For the text-containing cell, return its midpoint in [X, Y] coordinate format. 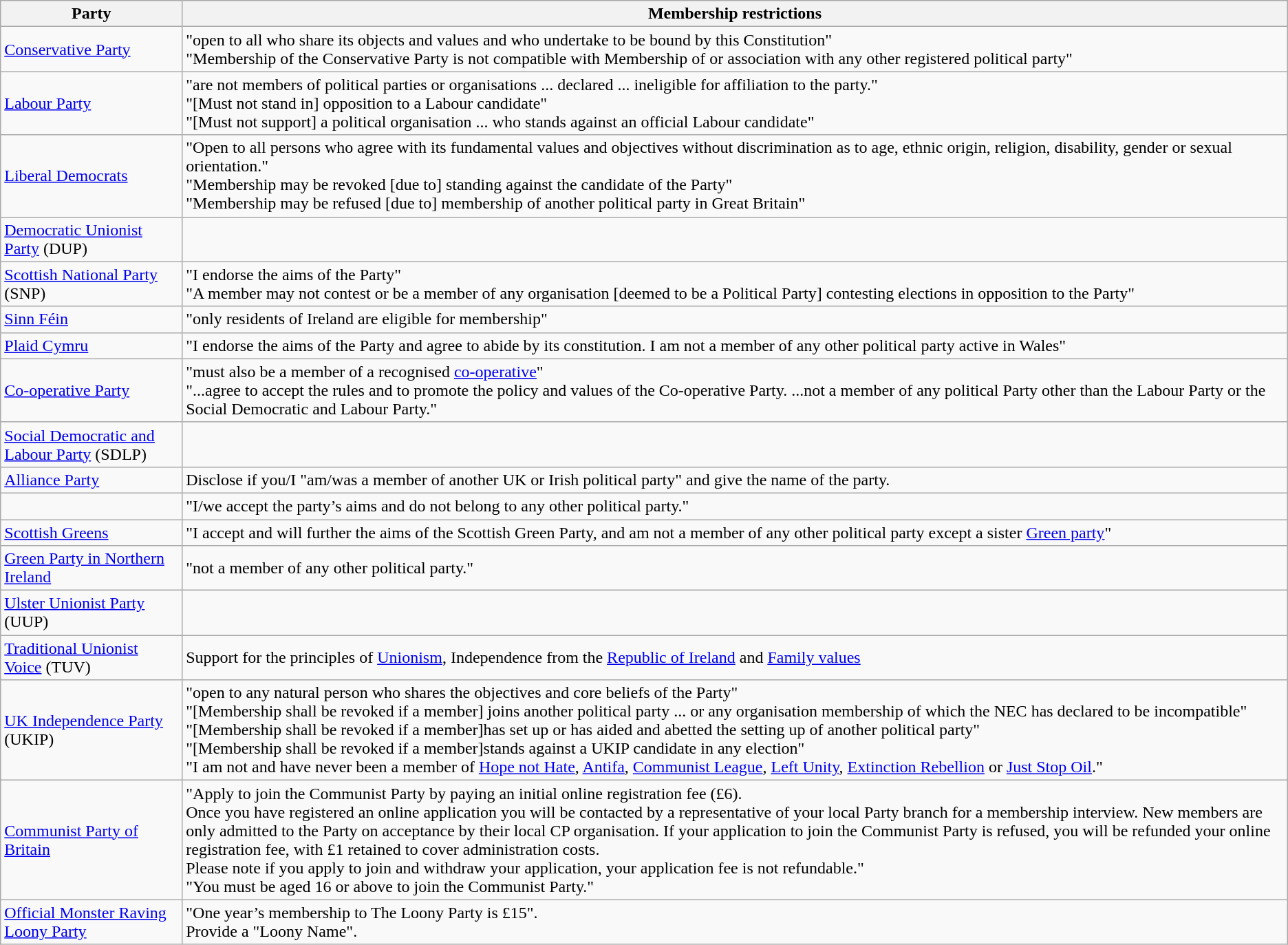
"I endorse the aims of the Party and agree to abide by its constitution. I am not a member of any other political party active in Wales" [735, 346]
Scottish Greens [92, 532]
"only residents of Ireland are eligible for membership" [735, 319]
Alliance Party [92, 480]
Scottish National Party (SNP) [92, 284]
Traditional Unionist Voice (TUV) [92, 658]
Conservative Party [92, 50]
Plaid Cymru [92, 346]
Social Democratic and Labour Party (SDLP) [92, 445]
Democratic Unionist Party (DUP) [92, 240]
Membership restrictions [735, 14]
Communist Party of Britain [92, 840]
UK Independence Party (UKIP) [92, 730]
Liberal Democrats [92, 176]
"I/we accept the party’s aims and do not belong to any other political party." [735, 506]
Disclose if you/I "am/was a member of another UK or Irish political party" and give the name of the party. [735, 480]
Party [92, 14]
Official Monster Raving Loony Party [92, 922]
Green Party in Northern Ireland [92, 569]
Labour Party [92, 103]
Co-operative Party [92, 390]
"not a member of any other political party." [735, 569]
"I accept and will further the aims of the Scottish Green Party, and am not a member of any other political party except a sister Green party" [735, 532]
Support for the principles of Unionism, Independence from the Republic of Ireland and Family values [735, 658]
Sinn Féin [92, 319]
"One year’s membership to The Loony Party is £15".Provide a "Loony Name". [735, 922]
Ulster Unionist Party (UUP) [92, 613]
